Scan for the cell matching the given text and deliver its [X, Y] coordinate at center. 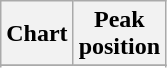
Chart [37, 34]
Peakposition [119, 34]
